From the cell containing the given text, extract its center point as (x, y) coordinate. 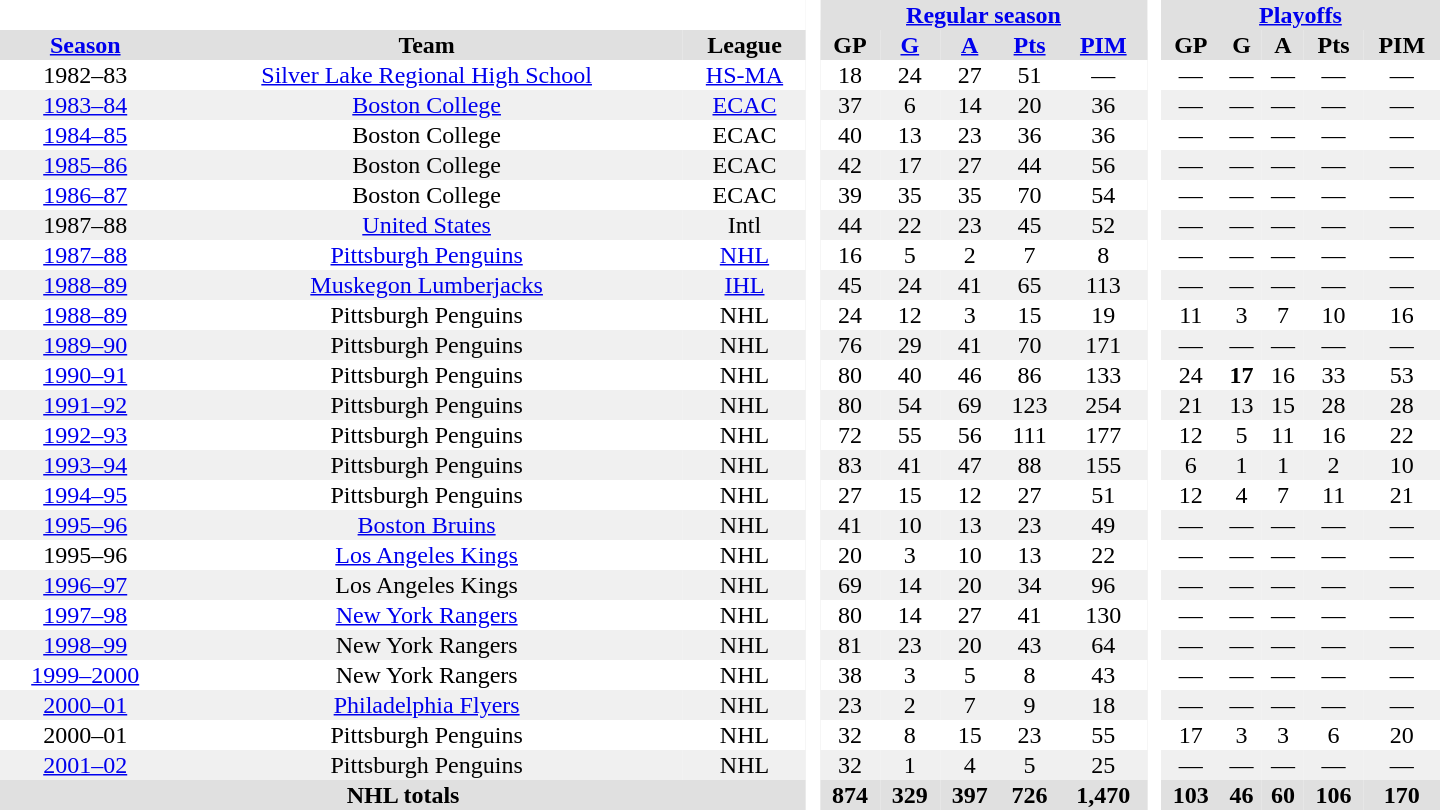
177 (1104, 435)
726 (1030, 795)
47 (970, 465)
1983–84 (85, 105)
1998–99 (85, 645)
123 (1030, 405)
106 (1334, 795)
37 (850, 105)
Season (85, 45)
Silver Lake Regional High School (426, 75)
1986–87 (85, 195)
96 (1104, 585)
86 (1030, 375)
155 (1104, 465)
1985–86 (85, 165)
111 (1030, 435)
81 (850, 645)
Philadelphia Flyers (426, 705)
1992–93 (85, 435)
Muskegon Lumberjacks (426, 285)
133 (1104, 375)
Intl (744, 225)
254 (1104, 405)
33 (1334, 375)
103 (1191, 795)
34 (1030, 585)
IHL (744, 285)
League (744, 45)
1994–95 (85, 495)
Team (426, 45)
1999–2000 (85, 675)
9 (1030, 705)
64 (1104, 645)
1982–83 (85, 75)
49 (1104, 525)
130 (1104, 615)
2001–02 (85, 765)
19 (1104, 315)
1989–90 (85, 345)
39 (850, 195)
1997–98 (85, 615)
113 (1104, 285)
Boston Bruins (426, 525)
88 (1030, 465)
329 (910, 795)
65 (1030, 285)
397 (970, 795)
NHL totals (403, 795)
Playoffs (1300, 15)
29 (910, 345)
1984–85 (85, 135)
38 (850, 675)
1990–91 (85, 375)
76 (850, 345)
1996–97 (85, 585)
171 (1104, 345)
HS-MA (744, 75)
874 (850, 795)
1991–92 (85, 405)
1,470 (1104, 795)
52 (1104, 225)
United States (426, 225)
42 (850, 165)
53 (1402, 375)
60 (1282, 795)
1993–94 (85, 465)
Regular season (984, 15)
72 (850, 435)
25 (1104, 765)
170 (1402, 795)
83 (850, 465)
